Find where the given text appears and provide that cell's center as [X, Y] coordinate. 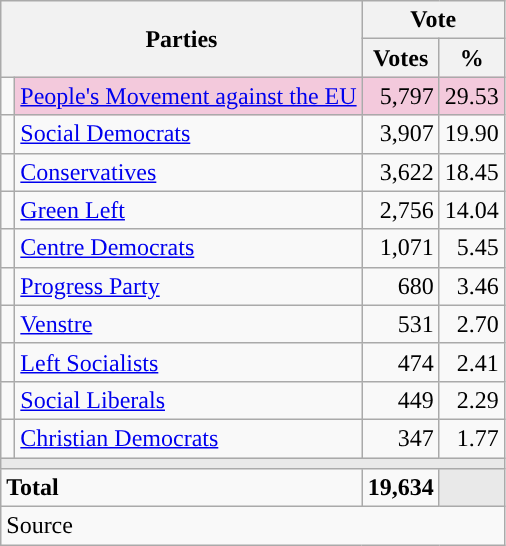
449 [400, 400]
1,071 [400, 248]
5,797 [400, 96]
Christian Democrats [188, 438]
Total [182, 488]
People's Movement against the EU [188, 96]
680 [400, 286]
Parties [182, 39]
Conservatives [188, 172]
Votes [400, 58]
531 [400, 324]
14.04 [472, 210]
Progress Party [188, 286]
3,907 [400, 134]
29.53 [472, 96]
Source [253, 526]
3.46 [472, 286]
Left Socialists [188, 362]
3,622 [400, 172]
Social Democrats [188, 134]
% [472, 58]
Venstre [188, 324]
Social Liberals [188, 400]
19,634 [400, 488]
5.45 [472, 248]
347 [400, 438]
Vote [433, 20]
Green Left [188, 210]
18.45 [472, 172]
1.77 [472, 438]
2.29 [472, 400]
Centre Democrats [188, 248]
2.41 [472, 362]
2.70 [472, 324]
2,756 [400, 210]
19.90 [472, 134]
474 [400, 362]
